Detect which cell encompasses the target text, then output its (X, Y) center coordinate. 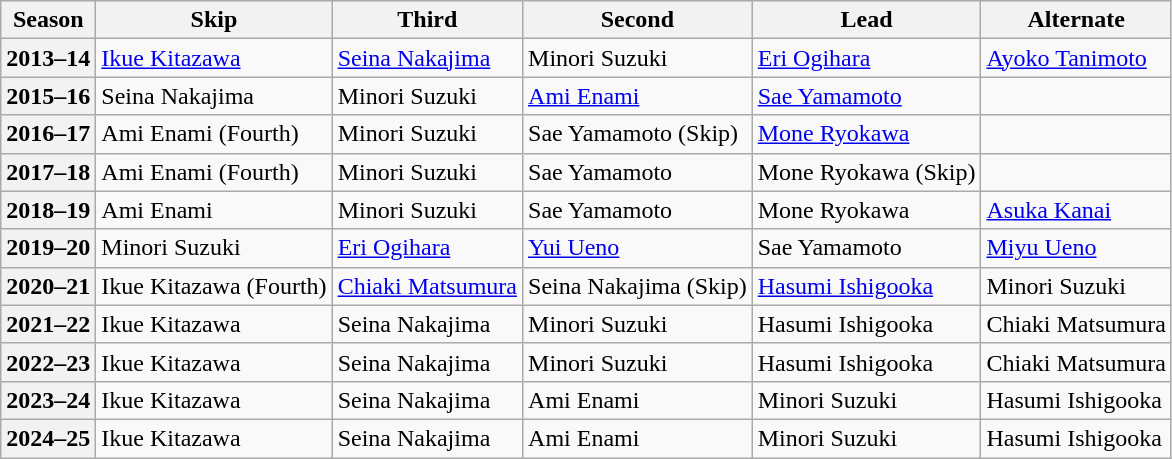
Ikue Kitazawa (Fourth) (214, 286)
2024–25 (48, 438)
Seina Nakajima (Skip) (638, 286)
2020–21 (48, 286)
2016–17 (48, 134)
Asuka Kanai (1076, 210)
2021–22 (48, 324)
Ayoko Tanimoto (1076, 58)
2013–14 (48, 58)
2017–18 (48, 172)
Yui Ueno (638, 248)
Mone Ryokawa (Skip) (866, 172)
Alternate (1076, 20)
2023–24 (48, 400)
Season (48, 20)
2022–23 (48, 362)
Second (638, 20)
Miyu Ueno (1076, 248)
Skip (214, 20)
Lead (866, 20)
Third (427, 20)
2015–16 (48, 96)
2018–19 (48, 210)
2019–20 (48, 248)
Sae Yamamoto (Skip) (638, 134)
